Determine the (X, Y) coordinate at the center of the cell enclosing the given text.  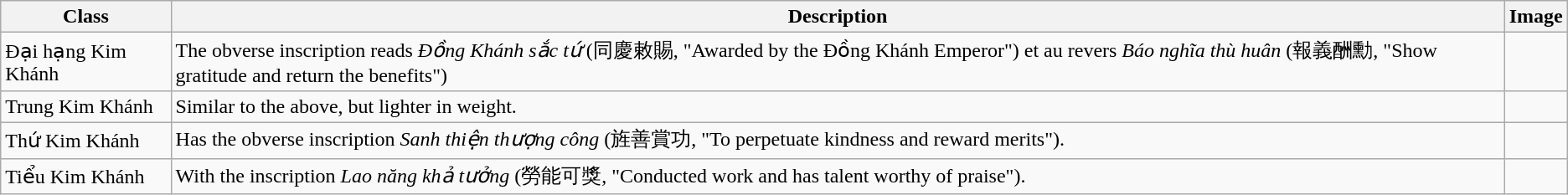
Trung Kim Khánh (85, 106)
Thứ Kim Khánh (85, 141)
Similar to the above, but lighter in weight. (838, 106)
Description (838, 17)
Image (1536, 17)
Tiểu Kim Khánh (85, 176)
Has the obverse inscription Sanh thiện thượng công (旌善賞功, "To perpetuate kindness and reward merits"). (838, 141)
Class (85, 17)
Đại hạng Kim Khánh (85, 62)
With the inscription Lao năng khả tưởng (勞能可獎, "Conducted work and has talent worthy of praise"). (838, 176)
